Return [x, y] of the center of cell containing provided text 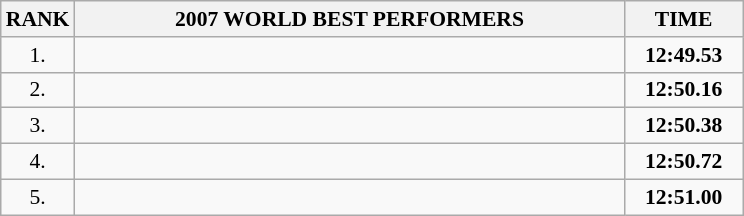
TIME [684, 19]
4. [38, 162]
12:50.72 [684, 162]
RANK [38, 19]
3. [38, 126]
2. [38, 90]
1. [38, 55]
5. [38, 197]
12:49.53 [684, 55]
12:50.16 [684, 90]
12:50.38 [684, 126]
2007 WORLD BEST PERFORMERS [349, 19]
12:51.00 [684, 197]
